Capture the cell that displays the provided text and extract its (X, Y) central coordinate. 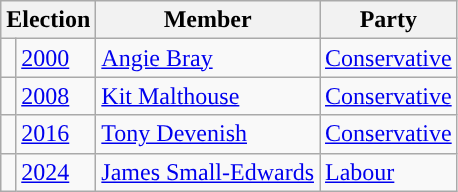
Party (389, 20)
James Small-Edwards (208, 172)
Angie Bray (208, 58)
Kit Malthouse (208, 96)
Labour (389, 172)
Member (208, 20)
2024 (56, 172)
2016 (56, 134)
2000 (56, 58)
2008 (56, 96)
Election (48, 20)
Tony Devenish (208, 134)
